Provide the [x, y] coordinate of the cell's center where the given text is located.  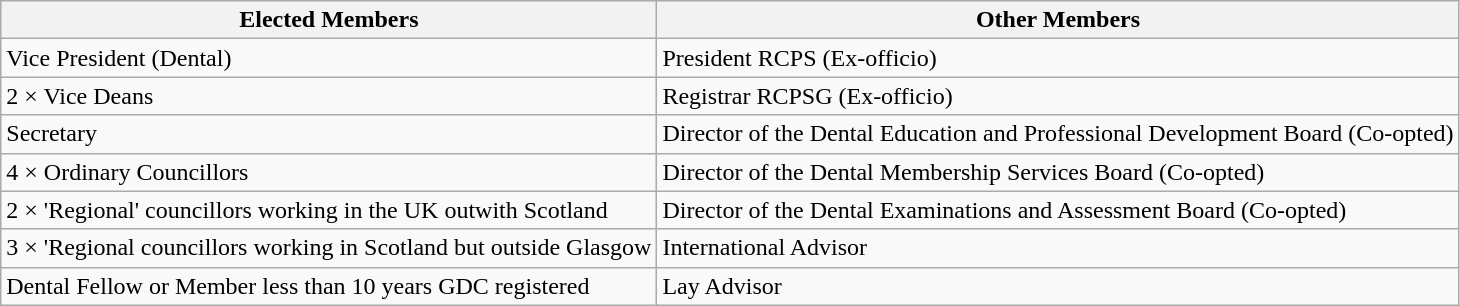
Registrar RCPSG (Ex-officio) [1058, 96]
International Advisor [1058, 248]
Elected Members [329, 20]
Other Members [1058, 20]
President RCPS (Ex-officio) [1058, 58]
4 × Ordinary Councillors [329, 172]
2 × 'Regional' councillors working in the UK outwith Scotland [329, 210]
Director of the Dental Membership Services Board (Co-opted) [1058, 172]
Director of the Dental Education and Professional Development Board (Co-opted) [1058, 134]
Vice President (Dental) [329, 58]
Dental Fellow or Member less than 10 years GDC registered [329, 286]
3 × 'Regional councillors working in Scotland but outside Glasgow [329, 248]
2 × Vice Deans [329, 96]
Secretary [329, 134]
Director of the Dental Examinations and Assessment Board (Co-opted) [1058, 210]
Lay Advisor [1058, 286]
